Provide the (x, y) coordinate of the cell's center where the given text is located.  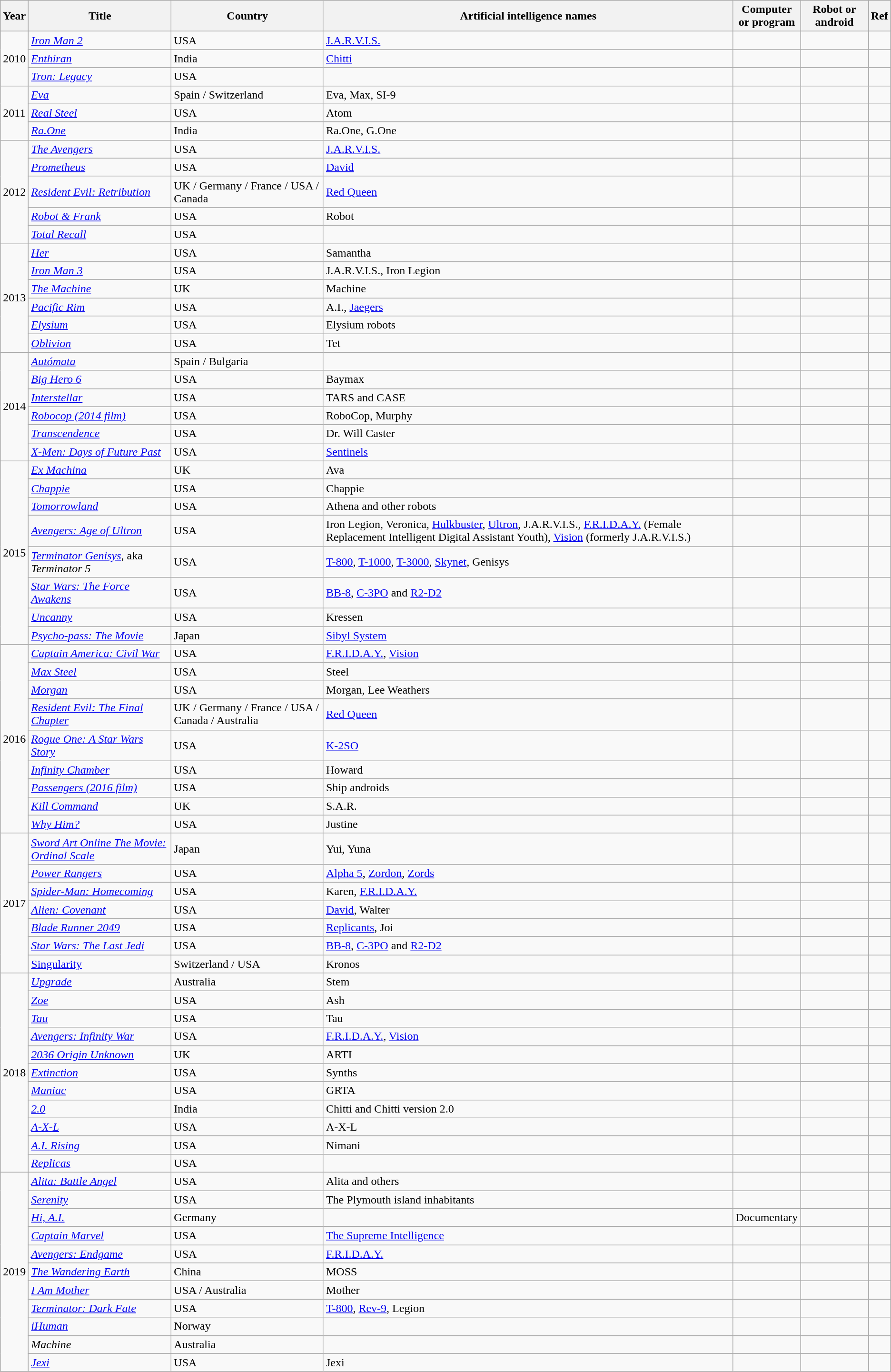
Morgan, Lee Weathers (528, 690)
The Avengers (100, 149)
Baymax (528, 379)
Hi, A.I. (100, 1218)
Transcendence (100, 434)
Steel (528, 672)
The Wandering Earth (100, 1272)
Artificial intelligence names (528, 16)
Replicas (100, 1163)
Stem (528, 982)
Mother (528, 1290)
Zoe (100, 1000)
Athena and other robots (528, 506)
Total Recall (100, 234)
Dr. Will Caster (528, 434)
Chitti (528, 59)
Why Him? (100, 824)
The Supreme Intelligence (528, 1236)
Terminator Genisys, aka Terminator 5 (100, 562)
Karen, F.R.I.D.A.Y. (528, 891)
Avengers: Infinity War (100, 1036)
Tron: Legacy (100, 77)
Avengers: Endgame (100, 1254)
Norway (247, 1326)
USA / Australia (247, 1290)
2018 (14, 1073)
Alpha 5, Zordon, Zords (528, 873)
A.I., Jaegers (528, 307)
Elysium (100, 325)
Justine (528, 824)
Iron Man 2 (100, 40)
Chitti and Chitti version 2.0 (528, 1109)
Ex Machina (100, 470)
Resident Evil: The Final Chapter (100, 714)
Sentinels (528, 452)
Star Wars: The Last Jedi (100, 946)
Sibyl System (528, 636)
Synths (528, 1073)
Kronos (528, 964)
2011 (14, 113)
Kressen (528, 617)
Sword Art Online The Movie: Ordinal Scale (100, 848)
Upgrade (100, 982)
Robocop (2014 film) (100, 416)
Ship androids (528, 788)
Nimani (528, 1145)
Blade Runner 2049 (100, 928)
2015 (14, 553)
Replicants, Joi (528, 928)
Captain Marvel (100, 1236)
Alita and others (528, 1181)
I Am Mother (100, 1290)
Singularity (100, 964)
GRTA (528, 1091)
Documentary (767, 1218)
Pacific Rim (100, 307)
Ash (528, 1000)
Star Wars: The Force Awakens (100, 593)
Power Rangers (100, 873)
Kill Command (100, 806)
China (247, 1272)
Alita: Battle Angel (100, 1181)
2012 (14, 191)
Robot or android (834, 16)
Ava (528, 470)
Rogue One: A Star Wars Story (100, 746)
2016 (14, 739)
Serenity (100, 1199)
Yui, Yuna (528, 848)
Passengers (2016 film) (100, 788)
David (528, 167)
J.A.R.V.I.S., Iron Legion (528, 271)
Infinity Chamber (100, 770)
RoboCop, Murphy (528, 416)
MOSS (528, 1272)
Morgan (100, 690)
Howard (528, 770)
Real Steel (100, 113)
2036 Origin Unknown (100, 1054)
UK / Germany / France / USA / Canada / Australia (247, 714)
Samantha (528, 253)
Oblivion (100, 343)
Elysium robots (528, 325)
Big Hero 6 (100, 379)
iHuman (100, 1326)
Robot (528, 216)
Eva (100, 95)
Psycho-pass: The Movie (100, 636)
Terminator: Dark Fate (100, 1308)
X-Men: Days of Future Past (100, 452)
Her (100, 253)
Switzerland / USA (247, 964)
2.0 (100, 1109)
F.R.I.D.A.Y. (528, 1254)
2017 (14, 903)
Spain / Switzerland (247, 95)
2019 (14, 1272)
TARS and CASE (528, 398)
Resident Evil: Retribution (100, 191)
T-800, T-1000, T-3000, Skynet, Genisys (528, 562)
Tomorrowland (100, 506)
Max Steel (100, 672)
Interstellar (100, 398)
Captain America: Civil War (100, 654)
Ra.One, G.One (528, 131)
Autómata (100, 361)
Robot & Frank (100, 216)
Eva, Max, SI-9 (528, 95)
The Machine (100, 289)
Tet (528, 343)
Spain / Bulgaria (247, 361)
Alien: Covenant (100, 910)
Avengers: Age of Ultron (100, 530)
Atom (528, 113)
2010 (14, 59)
UK / Germany / France / USA / Canada (247, 191)
Maniac (100, 1091)
K-2SO (528, 746)
2014 (14, 407)
T-800, Rev-9, Legion (528, 1308)
Computeror program (767, 16)
Extinction (100, 1073)
David, Walter (528, 910)
2013 (14, 298)
Enthiran (100, 59)
Ref (880, 16)
Year (14, 16)
A.I. Rising (100, 1145)
Prometheus (100, 167)
Spider-Man: Homecoming (100, 891)
Germany (247, 1218)
The Plymouth island inhabitants (528, 1199)
Title (100, 16)
ARTI (528, 1054)
Iron Man 3 (100, 271)
Uncanny (100, 617)
Ra.One (100, 131)
Country (247, 16)
S.A.R. (528, 806)
